Determine the [x, y] coordinate at the center of the cell enclosing the given text.  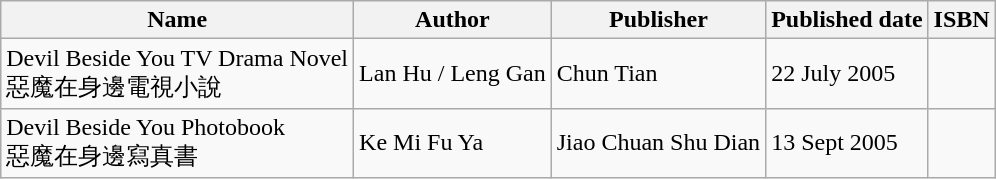
Name [178, 20]
Ke Mi Fu Ya [453, 143]
Published date [847, 20]
Publisher [658, 20]
Chun Tian [658, 74]
Lan Hu / Leng Gan [453, 74]
ISBN [962, 20]
Devil Beside You TV Drama Novel惡魔在身邊電視小說 [178, 74]
Jiao Chuan Shu Dian [658, 143]
13 Sept 2005 [847, 143]
Devil Beside You Photobook惡魔在身邊寫真書 [178, 143]
22 July 2005 [847, 74]
Author [453, 20]
